Output the [x, y] coordinate of the center of the cell containing the given text.  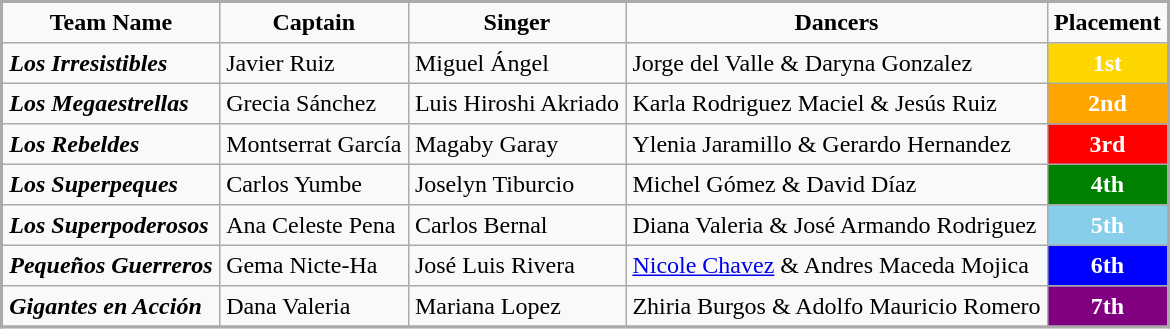
Los Megaestrellas [111, 103]
Los Superpeques [111, 184]
Karla Rodriguez Maciel & Jesús Ruiz [837, 103]
Gema Nicte-Ha [314, 265]
Los Rebeldes [111, 144]
Miguel Ángel [517, 63]
Placement [1108, 22]
Ylenia Jaramillo & Gerardo Hernandez [837, 144]
Dana Valeria [314, 306]
José Luis Rivera [517, 265]
Gigantes en Acción [111, 306]
2nd [1108, 103]
3rd [1108, 144]
Nicole Chavez & Andres Maceda Mojica [837, 265]
4th [1108, 184]
Joselyn Tiburcio [517, 184]
7th [1108, 306]
Michel Gómez & David Díaz [837, 184]
Los Superpoderosos [111, 225]
Jorge del Valle & Daryna Gonzalez [837, 63]
Dancers [837, 22]
Javier Ruiz [314, 63]
Singer [517, 22]
Montserrat García [314, 144]
Diana Valeria & José Armando Rodriguez [837, 225]
1st [1108, 63]
Carlos Yumbe [314, 184]
Mariana Lopez [517, 306]
Magaby Garay [517, 144]
6th [1108, 265]
Ana Celeste Pena [314, 225]
Grecia Sánchez [314, 103]
Captain [314, 22]
Los Irresistibles [111, 63]
Luis Hiroshi Akriado [517, 103]
5th [1108, 225]
Pequeños Guerreros [111, 265]
Zhiria Burgos & Adolfo Mauricio Romero [837, 306]
Carlos Bernal [517, 225]
Team Name [111, 22]
